Capture the cell that displays the provided text and extract its (X, Y) central coordinate. 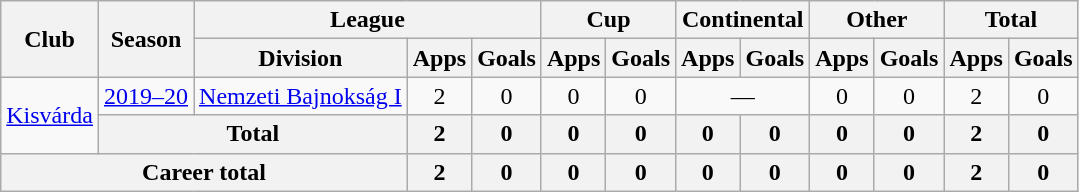
Continental (743, 20)
League (368, 20)
Other (877, 20)
Career total (204, 172)
Season (146, 39)
Kisvárda (50, 115)
2019–20 (146, 96)
Cup (608, 20)
Nemzeti Bajnokság I (301, 96)
— (743, 96)
Club (50, 39)
Division (301, 58)
